Return the [X, Y] coordinate for the center point of the cell that contains the specified text.  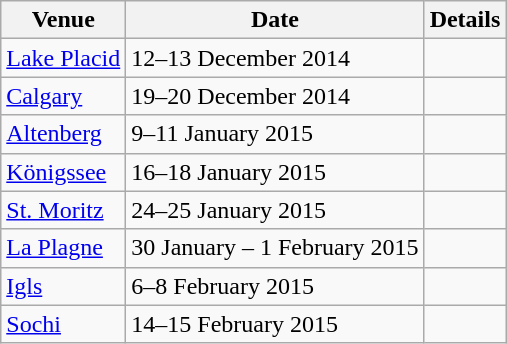
Venue [64, 20]
Sochi [64, 324]
12–13 December 2014 [275, 58]
30 January – 1 February 2015 [275, 248]
16–18 January 2015 [275, 172]
La Plagne [64, 248]
14–15 February 2015 [275, 324]
Date [275, 20]
St. Moritz [64, 210]
Königssee [64, 172]
19–20 December 2014 [275, 96]
Calgary [64, 96]
Details [465, 20]
Altenberg [64, 134]
9–11 January 2015 [275, 134]
Lake Placid [64, 58]
Igls [64, 286]
24–25 January 2015 [275, 210]
6–8 February 2015 [275, 286]
